Locate the cell with the specified text and output its (X, Y) center coordinate. 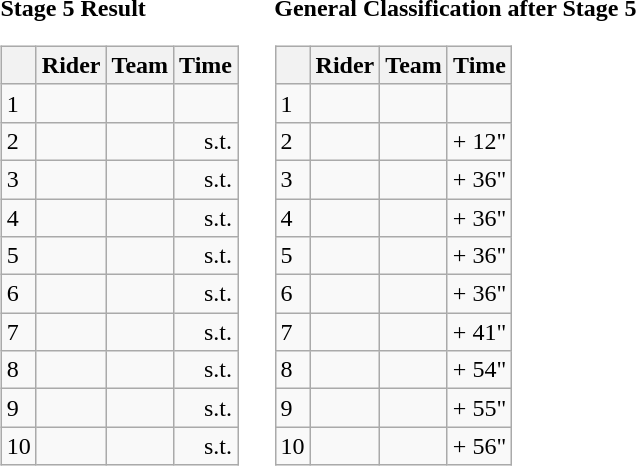
+ 12" (479, 141)
+ 41" (479, 332)
+ 55" (479, 408)
+ 54" (479, 370)
+ 56" (479, 446)
